Capture the cell that displays the provided text and extract its (X, Y) central coordinate. 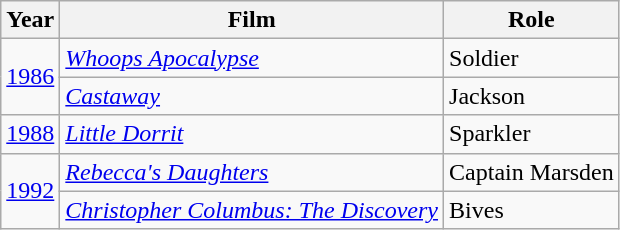
Whoops Apocalypse (252, 58)
Year (30, 20)
Rebecca's Daughters (252, 172)
Soldier (532, 58)
1986 (30, 77)
Bives (532, 210)
Christopher Columbus: The Discovery (252, 210)
Role (532, 20)
Jackson (532, 96)
Little Dorrit (252, 134)
Captain Marsden (532, 172)
1988 (30, 134)
Castaway (252, 96)
1992 (30, 191)
Sparkler (532, 134)
Film (252, 20)
